Detect which cell encompasses the target text, then output its (x, y) center coordinate. 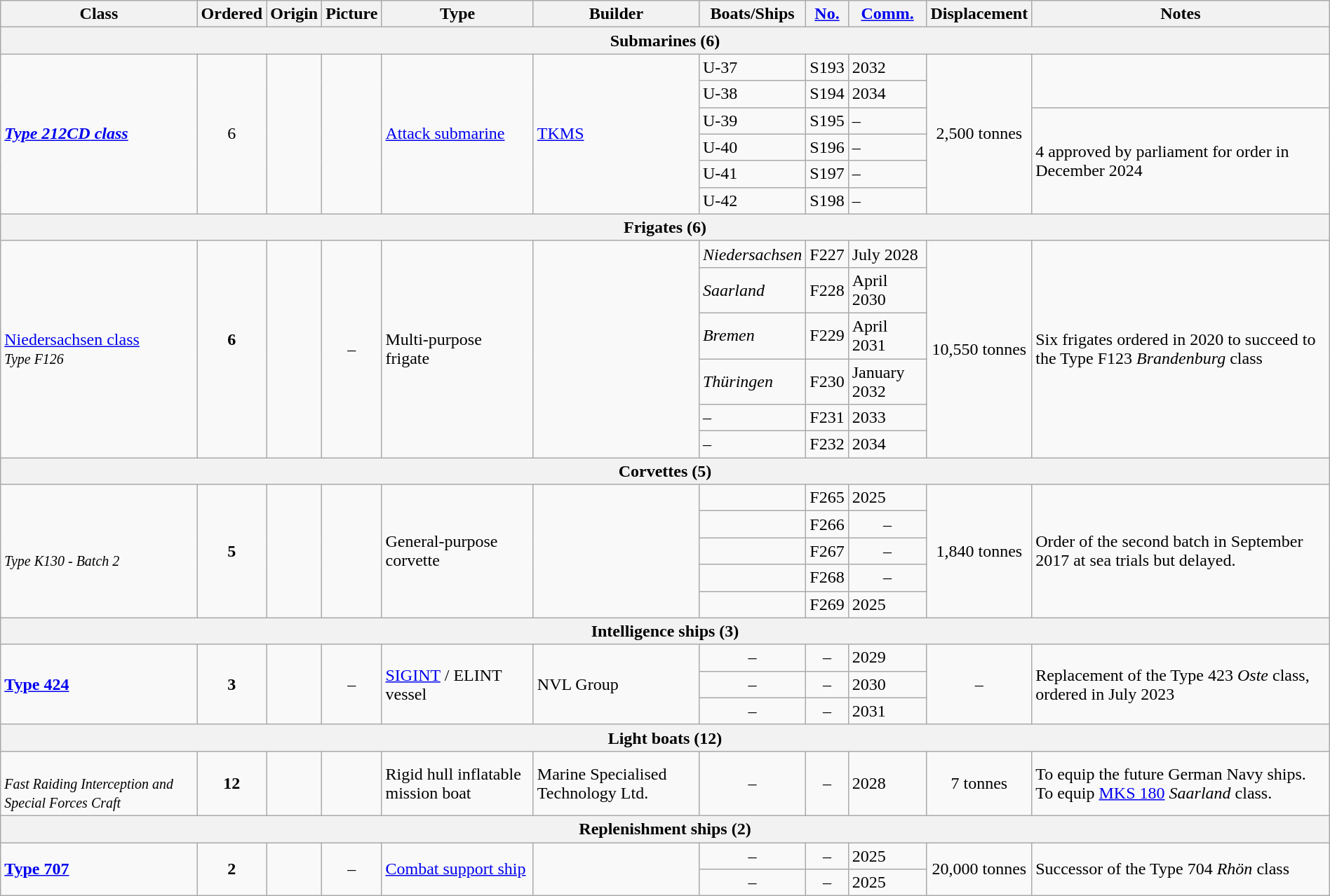
Type (457, 14)
S197 (827, 174)
Picture (352, 14)
U-41 (752, 174)
U-37 (752, 67)
2032 (887, 67)
SIGINT / ELINT vessel (457, 684)
General-purpose corvette (457, 551)
Niedersachsen classType F126 (99, 349)
2,500 tonnes (979, 134)
F231 (827, 418)
Thüringen (752, 381)
U-38 (752, 94)
10,550 tonnes (979, 349)
F232 (827, 444)
2033 (887, 418)
3 (231, 684)
Niedersachsen (752, 254)
F265 (827, 498)
Replenishment ships (2) (665, 829)
Bremen (752, 335)
2031 (887, 711)
U-40 (752, 147)
Origin (295, 14)
No. (827, 14)
July 2028 (887, 254)
April 2031 (887, 335)
Replacement of the Type 423 Oste class, ordered in July 2023 (1181, 684)
Combat support ship (457, 869)
2030 (887, 684)
Rigid hull inflatable mission boat (457, 783)
NVL Group (616, 684)
Type 424 (99, 684)
Six frigates ordered in 2020 to succeed to the Type F123 Brandenburg class (1181, 349)
Notes (1181, 14)
Boats/Ships (752, 14)
S193 (827, 67)
To equip the future German Navy ships.To equip MKS 180 Saarland class. (1181, 783)
F269 (827, 604)
Builder (616, 14)
Intelligence ships (3) (665, 631)
January 2032 (887, 381)
Frigates (6) (665, 227)
Saarland (752, 290)
Type 212CD class (99, 134)
Fast Raiding Interception and Special Forces Craft (99, 783)
F266 (827, 524)
S198 (827, 201)
S195 (827, 121)
12 (231, 783)
S196 (827, 147)
7 tonnes (979, 783)
Type K130 - Batch 2 (99, 551)
2029 (887, 658)
Corvettes (5) (665, 471)
F268 (827, 578)
F229 (827, 335)
TKMS (616, 134)
5 (231, 551)
2028 (887, 783)
Marine Specialised Technology Ltd. (616, 783)
F267 (827, 551)
Attack submarine (457, 134)
U-39 (752, 121)
F227 (827, 254)
20,000 tonnes (979, 869)
1,840 tonnes (979, 551)
Type 707 (99, 869)
April 2030 (887, 290)
Class (99, 14)
Multi-purpose frigate (457, 349)
F230 (827, 381)
F228 (827, 290)
Ordered (231, 14)
Light boats (12) (665, 738)
Submarines (6) (665, 41)
Displacement (979, 14)
S194 (827, 94)
Order of the second batch in September 2017 at sea trials but delayed. (1181, 551)
2 (231, 869)
U-42 (752, 201)
Comm. (887, 14)
Successor of the Type 704 Rhön class (1181, 869)
4 approved by parliament for order in December 2024 (1181, 161)
